For the text-containing cell, return its midpoint in (X, Y) coordinate format. 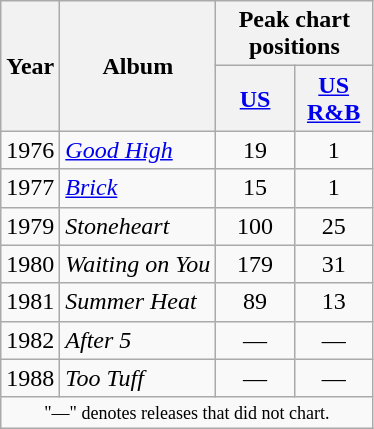
Too Tuff (138, 378)
Brick (138, 188)
179 (256, 264)
Peak chart positions (294, 34)
Good High (138, 150)
89 (256, 302)
US R&B (334, 98)
"—" denotes releases that did not chart. (187, 412)
1977 (30, 188)
15 (256, 188)
31 (334, 264)
1982 (30, 340)
25 (334, 226)
Album (138, 66)
1976 (30, 150)
1988 (30, 378)
Summer Heat (138, 302)
100 (256, 226)
Year (30, 66)
1980 (30, 264)
19 (256, 150)
Waiting on You (138, 264)
US (256, 98)
1981 (30, 302)
After 5 (138, 340)
13 (334, 302)
1979 (30, 226)
Stoneheart (138, 226)
